Output the (X, Y) coordinate of the center of the cell containing the given text.  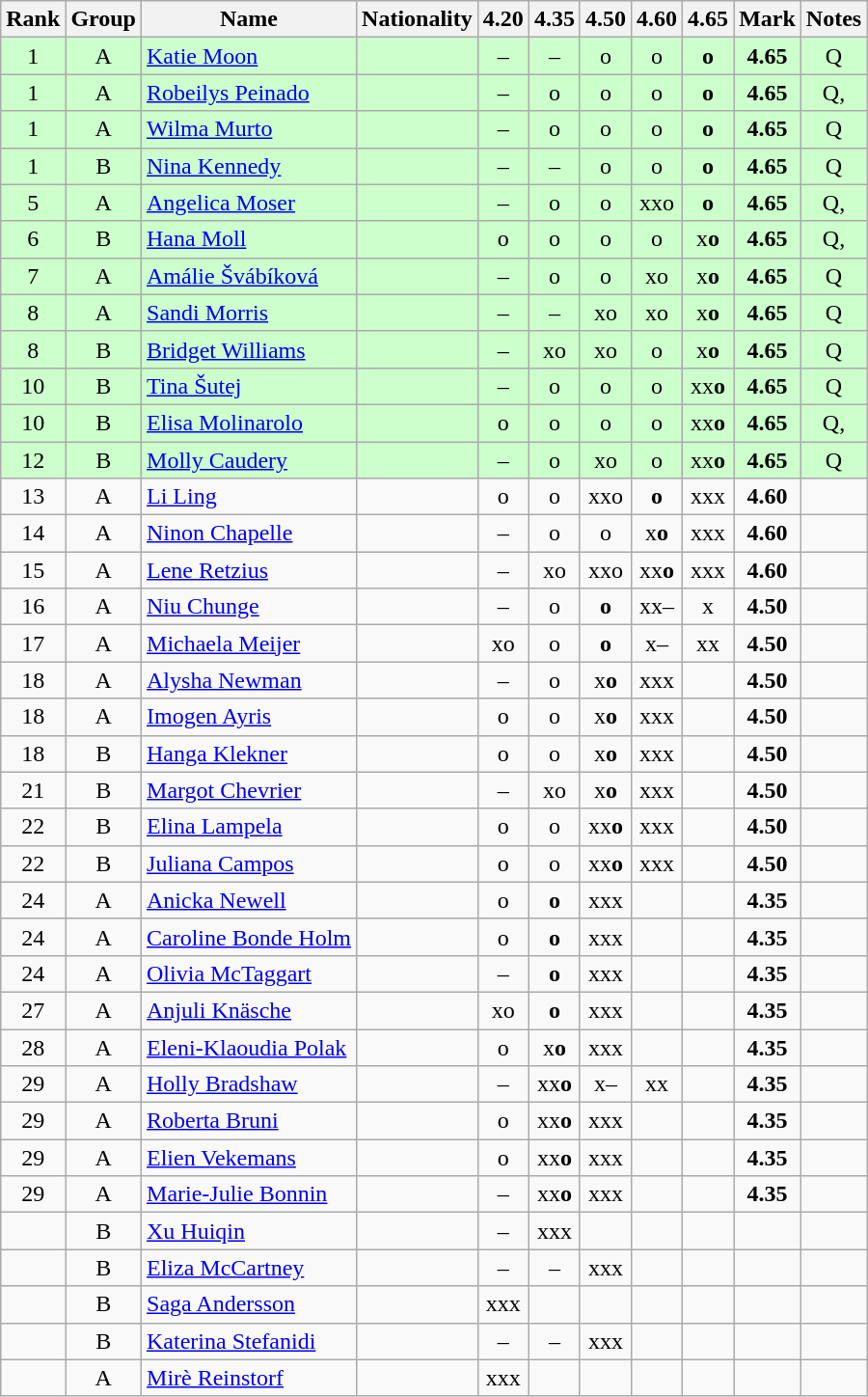
Caroline Bonde Holm (249, 937)
14 (33, 534)
Notes (833, 19)
7 (33, 276)
Name (249, 19)
4.20 (503, 19)
Angelica Moser (249, 203)
Hana Moll (249, 239)
13 (33, 497)
17 (33, 644)
21 (33, 790)
Eleni-Klaoudia Polak (249, 1047)
Elien Vekemans (249, 1158)
Anjuli Knäsche (249, 1010)
Hanga Klekner (249, 753)
Marie-Julie Bonnin (249, 1194)
Katerina Stefanidi (249, 1341)
Lene Retzius (249, 570)
Imogen Ayris (249, 717)
Tina Šutej (249, 386)
Eliza McCartney (249, 1268)
Margot Chevrier (249, 790)
Nationality (418, 19)
Bridget Williams (249, 349)
28 (33, 1047)
xx– (656, 607)
Amálie Švábíková (249, 276)
Elina Lampela (249, 827)
Rank (33, 19)
Group (104, 19)
15 (33, 570)
Anicka Newell (249, 900)
6 (33, 239)
Holly Bradshaw (249, 1084)
Molly Caudery (249, 460)
Xu Huiqin (249, 1231)
Katie Moon (249, 56)
Robeilys Peinado (249, 93)
27 (33, 1010)
Juliana Campos (249, 863)
Michaela Meijer (249, 644)
x (708, 607)
Wilma Murto (249, 129)
5 (33, 203)
Alysha Newman (249, 680)
Mark (768, 19)
12 (33, 460)
Elisa Molinarolo (249, 423)
Li Ling (249, 497)
Niu Chunge (249, 607)
Nina Kennedy (249, 166)
Mirè Reinstorf (249, 1378)
Olivia McTaggart (249, 973)
Ninon Chapelle (249, 534)
Roberta Bruni (249, 1121)
Sandi Morris (249, 313)
16 (33, 607)
Saga Andersson (249, 1304)
